Pinpoint the cell where the given text exists, returning its (x, y) midpoint coordinate. 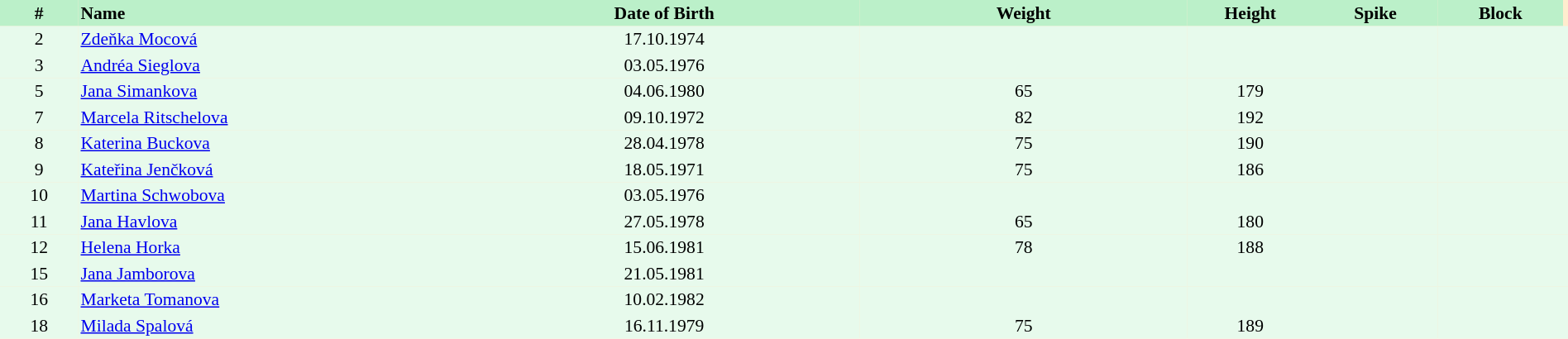
Jana Havlova (273, 222)
Helena Horka (273, 248)
12 (39, 248)
18.05.1971 (664, 169)
15 (39, 274)
09.10.1972 (664, 117)
16 (39, 299)
7 (39, 117)
04.06.1980 (664, 91)
78 (1024, 248)
Zdeňka Mocová (273, 40)
11 (39, 222)
28.04.1978 (664, 144)
2 (39, 40)
10 (39, 195)
8 (39, 144)
179 (1250, 91)
Marketa Tomanova (273, 299)
Weight (1024, 13)
190 (1250, 144)
Block (1500, 13)
82 (1024, 117)
Kateřina Jenčková (273, 169)
Andréa Sieglova (273, 65)
186 (1250, 169)
Jana Jamborova (273, 274)
17.10.1974 (664, 40)
188 (1250, 248)
Milada Spalová (273, 326)
21.05.1981 (664, 274)
Date of Birth (664, 13)
Martina Schwobova (273, 195)
Jana Simankova (273, 91)
Katerina Buckova (273, 144)
9 (39, 169)
3 (39, 65)
Height (1250, 13)
# (39, 13)
192 (1250, 117)
18 (39, 326)
16.11.1979 (664, 326)
Name (273, 13)
180 (1250, 222)
27.05.1978 (664, 222)
Marcela Ritschelova (273, 117)
10.02.1982 (664, 299)
15.06.1981 (664, 248)
5 (39, 91)
189 (1250, 326)
Spike (1374, 13)
